Scan for the cell matching the given text and deliver its (X, Y) coordinate at center. 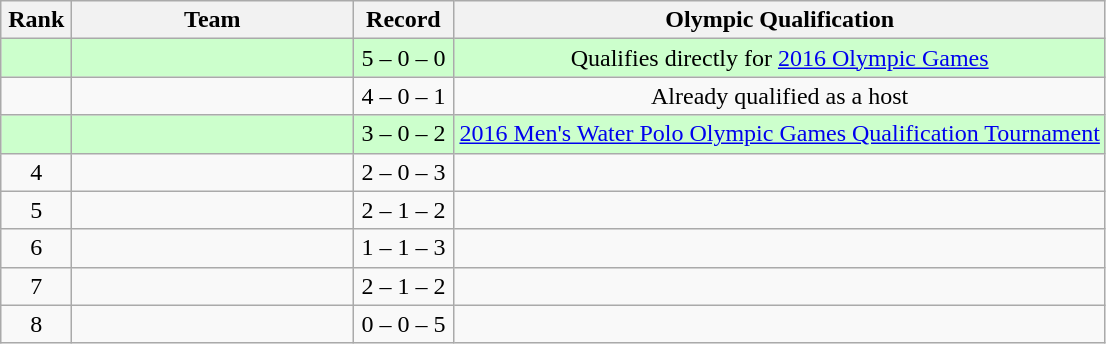
2016 Men's Water Polo Olympic Games Qualification Tournament (780, 134)
3 – 0 – 2 (404, 134)
1 – 1 – 3 (404, 248)
2 – 0 – 3 (404, 172)
Already qualified as a host (780, 96)
Team (212, 20)
8 (36, 324)
4 (36, 172)
4 – 0 – 1 (404, 96)
5 (36, 210)
Record (404, 20)
0 – 0 – 5 (404, 324)
5 – 0 – 0 (404, 58)
6 (36, 248)
Rank (36, 20)
Qualifies directly for 2016 Olympic Games (780, 58)
Olympic Qualification (780, 20)
7 (36, 286)
